Return the (x, y) coordinate for the center point of the cell that contains the specified text.  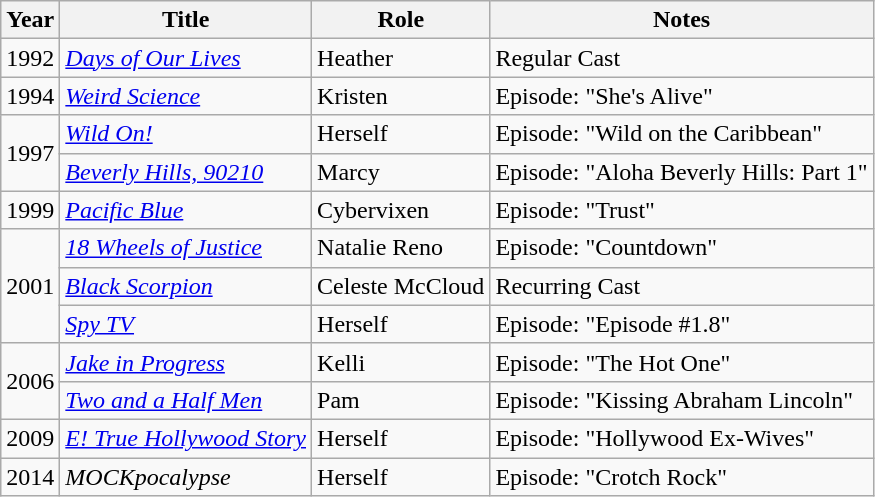
Kristen (401, 96)
Episode: "Episode #1.8" (682, 324)
Celeste McCloud (401, 286)
Cybervixen (401, 210)
Wild On! (186, 134)
Title (186, 20)
1997 (30, 153)
18 Wheels of Justice (186, 248)
Jake in Progress (186, 362)
Regular Cast (682, 58)
Natalie Reno (401, 248)
Episode: "The Hot One" (682, 362)
Two and a Half Men (186, 400)
Episode: "Kissing Abraham Lincoln" (682, 400)
1999 (30, 210)
Notes (682, 20)
2006 (30, 381)
E! True Hollywood Story (186, 438)
Pacific Blue (186, 210)
Year (30, 20)
Episode: "Crotch Rock" (682, 477)
Black Scorpion (186, 286)
Episode: "She's Alive" (682, 96)
Beverly Hills, 90210 (186, 172)
Pam (401, 400)
Weird Science (186, 96)
Days of Our Lives (186, 58)
Episode: "Aloha Beverly Hills: Part 1" (682, 172)
2001 (30, 286)
Episode: "Wild on the Caribbean" (682, 134)
Marcy (401, 172)
2009 (30, 438)
Episode: "Countdown" (682, 248)
Heather (401, 58)
Role (401, 20)
Spy TV (186, 324)
2014 (30, 477)
Kelli (401, 362)
Episode: "Trust" (682, 210)
MOCKpocalypse (186, 477)
Episode: "Hollywood Ex-Wives" (682, 438)
1994 (30, 96)
Recurring Cast (682, 286)
1992 (30, 58)
